Output the (x, y) coordinate of the center of the cell containing the given text.  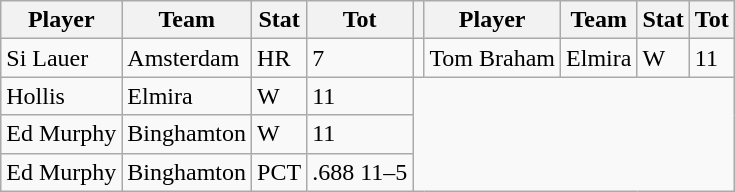
Hollis (62, 96)
Si Lauer (62, 58)
Amsterdam (187, 58)
.688 11–5 (360, 172)
PCT (280, 172)
7 (360, 58)
HR (280, 58)
Tom Braham (492, 58)
